Detect which cell encompasses the target text, then output its [X, Y] center coordinate. 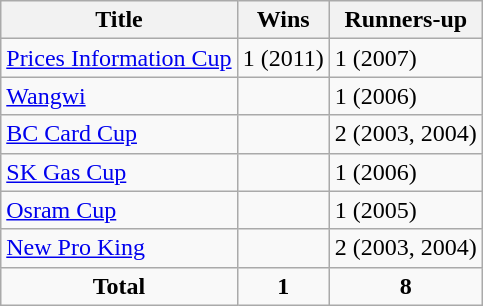
SK Gas Cup [119, 172]
Wangwi [119, 96]
Prices Information Cup [119, 58]
Runners-up [406, 20]
Title [119, 20]
Total [119, 286]
1 (2007) [406, 58]
8 [406, 286]
1 [283, 286]
New Pro King [119, 248]
Wins [283, 20]
1 (2005) [406, 210]
BC Card Cup [119, 134]
1 (2011) [283, 58]
Osram Cup [119, 210]
